Capture the cell that displays the provided text and extract its (X, Y) central coordinate. 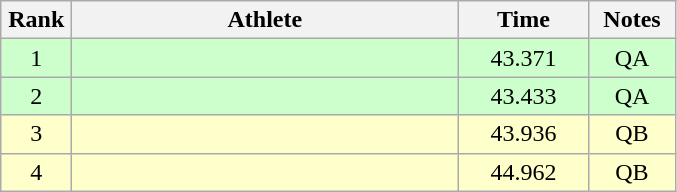
43.433 (524, 96)
Rank (36, 20)
Notes (632, 20)
Athlete (265, 20)
43.936 (524, 134)
1 (36, 58)
2 (36, 96)
3 (36, 134)
4 (36, 172)
44.962 (524, 172)
Time (524, 20)
43.371 (524, 58)
